Determine the (x, y) coordinate at the center of the cell enclosing the given text.  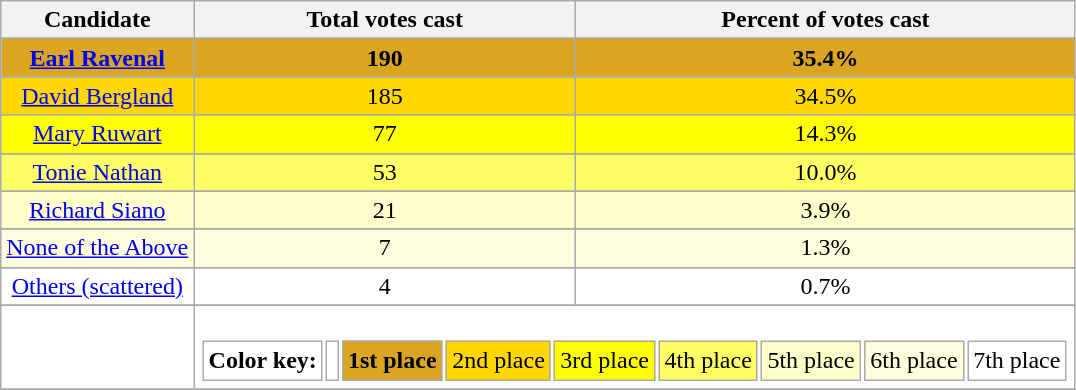
Richard Siano (98, 210)
185 (385, 96)
53 (385, 172)
3.9% (826, 210)
35.4% (826, 58)
1st place (392, 361)
1.3% (826, 248)
Others (scattered) (98, 286)
Color key: (262, 361)
77 (385, 134)
4 (385, 286)
Tonie Nathan (98, 172)
14.3% (826, 134)
Mary Ruwart (98, 134)
2nd place (498, 361)
4th place (708, 361)
None of the Above (98, 248)
3rd place (604, 361)
5th place (811, 361)
7th place (1017, 361)
Color key: 1st place 2nd place 3rd place 4th place 5th place 6th place 7th place (634, 347)
34.5% (826, 96)
Candidate (98, 20)
David Bergland (98, 96)
Total votes cast (385, 20)
Percent of votes cast (826, 20)
Earl Ravenal (98, 58)
7 (385, 248)
21 (385, 210)
190 (385, 58)
0.7% (826, 286)
6th place (914, 361)
10.0% (826, 172)
